Scan for the cell matching the given text and deliver its (X, Y) coordinate at center. 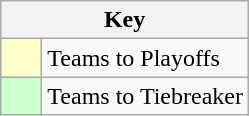
Key (125, 20)
Teams to Playoffs (146, 58)
Teams to Tiebreaker (146, 96)
